Scan for the cell matching the given text and deliver its (X, Y) coordinate at center. 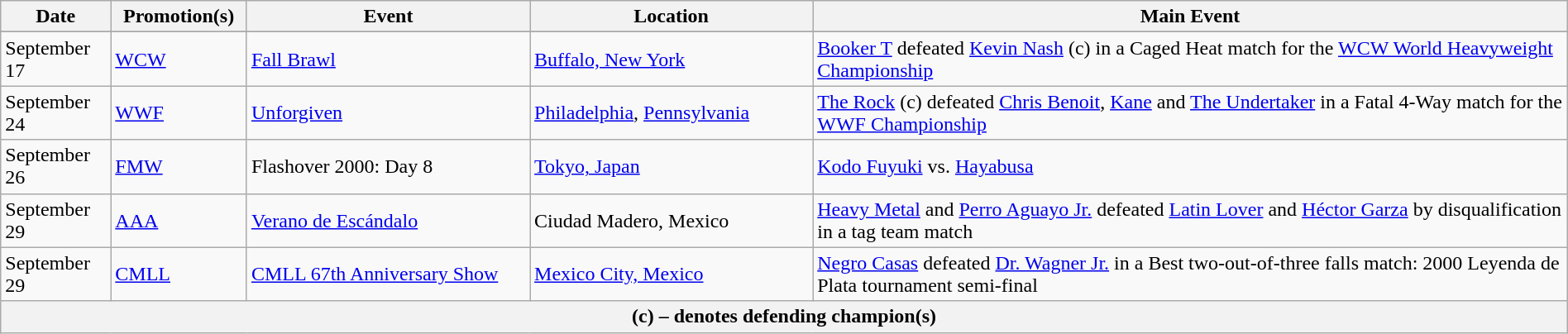
Buffalo, New York (672, 60)
Promotion(s) (179, 17)
Event (388, 17)
Tokyo, Japan (672, 167)
FMW (179, 167)
Ciudad Madero, Mexico (672, 220)
The Rock (c) defeated Chris Benoit, Kane and The Undertaker in a Fatal 4-Way match for the WWF Championship (1191, 112)
WWF (179, 112)
CMLL (179, 274)
CMLL 67th Anniversary Show (388, 274)
September 24 (56, 112)
Main Event (1191, 17)
September 26 (56, 167)
Heavy Metal and Perro Aguayo Jr. defeated Latin Lover and Héctor Garza by disqualification in a tag team match (1191, 220)
(c) – denotes defending champion(s) (784, 317)
WCW (179, 60)
AAA (179, 220)
Date (56, 17)
Location (672, 17)
Unforgiven (388, 112)
Fall Brawl (388, 60)
Philadelphia, Pennsylvania (672, 112)
September 17 (56, 60)
Verano de Escándalo (388, 220)
Mexico City, Mexico (672, 274)
Flashover 2000: Day 8 (388, 167)
Kodo Fuyuki vs. Hayabusa (1191, 167)
Booker T defeated Kevin Nash (c) in a Caged Heat match for the WCW World Heavyweight Championship (1191, 60)
Negro Casas defeated Dr. Wagner Jr. in a Best two-out-of-three falls match: 2000 Leyenda de Plata tournament semi-final (1191, 274)
